Extract the (X, Y) coordinate from the center of the cell holding the provided text.  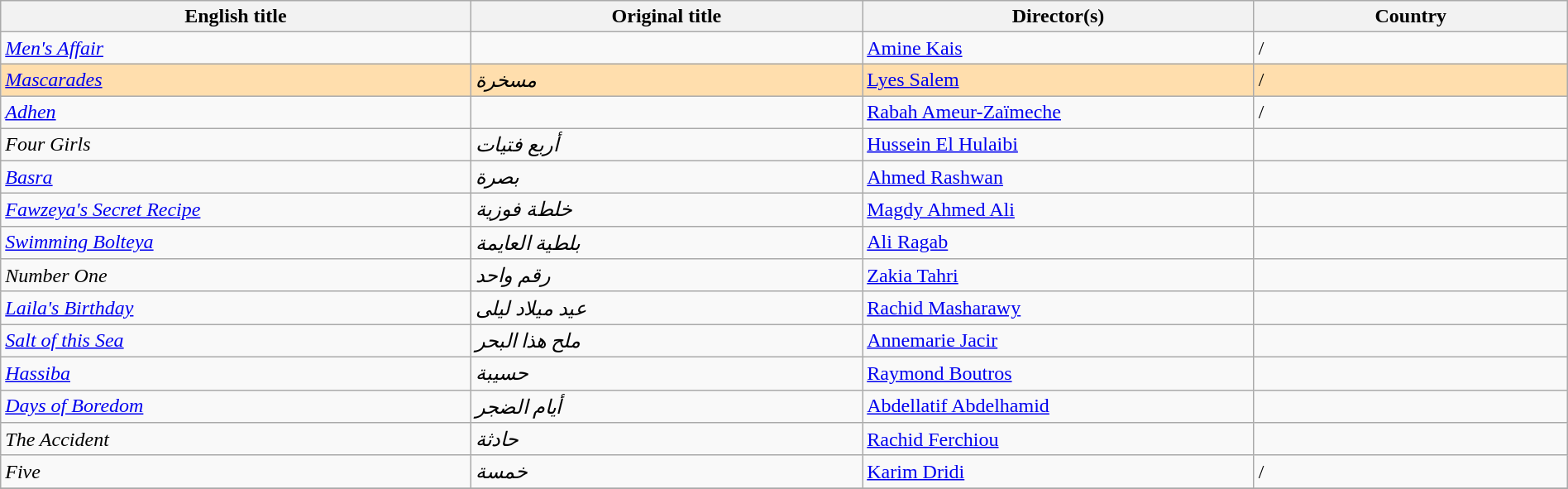
Hassiba (236, 373)
خلطة فوزية (667, 210)
Basra (236, 177)
Zakia Tahri (1059, 276)
Karim Dridi (1059, 472)
Ali Ragab (1059, 242)
Men's Affair (236, 48)
مسخرة (667, 80)
أيام الضجر (667, 406)
خمسة (667, 472)
حادثة (667, 439)
Raymond Boutros (1059, 373)
بلطية العايمة (667, 242)
Original title (667, 17)
Rachid Masharawy (1059, 308)
أربع فتيات (667, 144)
Lyes Salem (1059, 80)
Salt of this Sea (236, 341)
ملح هذا البحر (667, 341)
Number One (236, 276)
Ahmed Rashwan (1059, 177)
Adhen (236, 112)
Amine Kais (1059, 48)
Abdellatif Abdelhamid (1059, 406)
Magdy Ahmed Ali (1059, 210)
Country (1411, 17)
عيد ميلاد ليلى (667, 308)
Swimming Bolteya (236, 242)
بصرة (667, 177)
Director(s) (1059, 17)
Hussein El Hulaibi (1059, 144)
Rabah Ameur-Zaïmeche (1059, 112)
Four Girls (236, 144)
Fawzeya's Secret Recipe (236, 210)
English title (236, 17)
حسيبة (667, 373)
Five (236, 472)
رقم واحد (667, 276)
Annemarie Jacir (1059, 341)
Rachid Ferchiou (1059, 439)
The Accident (236, 439)
Days of Boredom (236, 406)
Laila's Birthday (236, 308)
Mascarades (236, 80)
